Output the (x, y) coordinate of the center of the cell containing the given text.  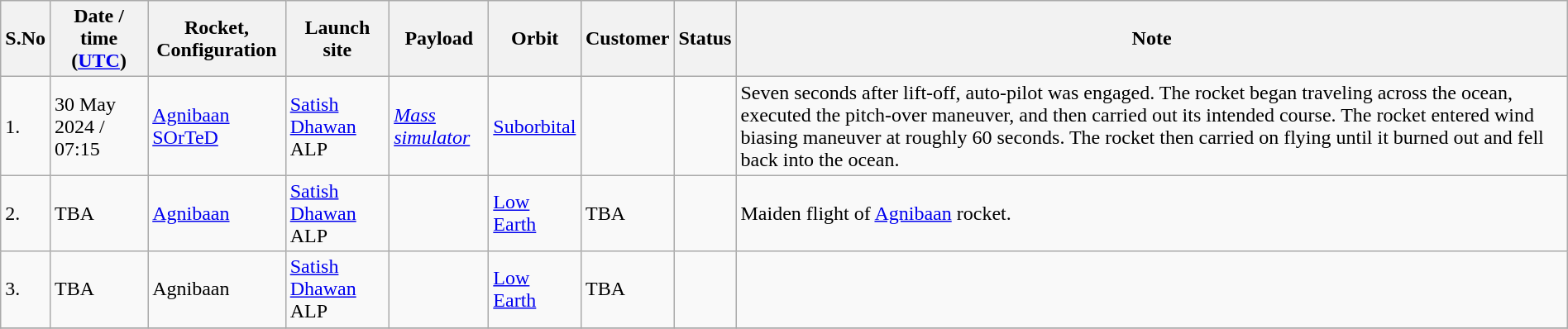
S.No (26, 39)
Agnibaan SOrTeD (217, 126)
Orbit (535, 39)
1. (26, 126)
30 May 2024 / 07:15 (98, 126)
Date / time (UTC) (98, 39)
Rocket,Configuration (217, 39)
Payload (439, 39)
Status (705, 39)
Customer (627, 39)
Launch site (337, 39)
3. (26, 289)
Note (1151, 39)
2. (26, 213)
Maiden flight of Agnibaan rocket. (1151, 213)
Suborbital (535, 126)
Mass simulator (439, 126)
